Determine the (x, y) coordinate at the center of the cell enclosing the given text.  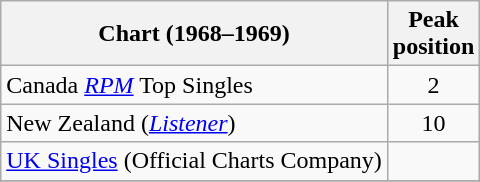
UK Singles (Official Charts Company) (194, 161)
New Zealand (Listener) (194, 123)
10 (433, 123)
Chart (1968–1969) (194, 34)
2 (433, 85)
Peakposition (433, 34)
Canada RPM Top Singles (194, 85)
